For the text-containing cell, return its midpoint in (X, Y) coordinate format. 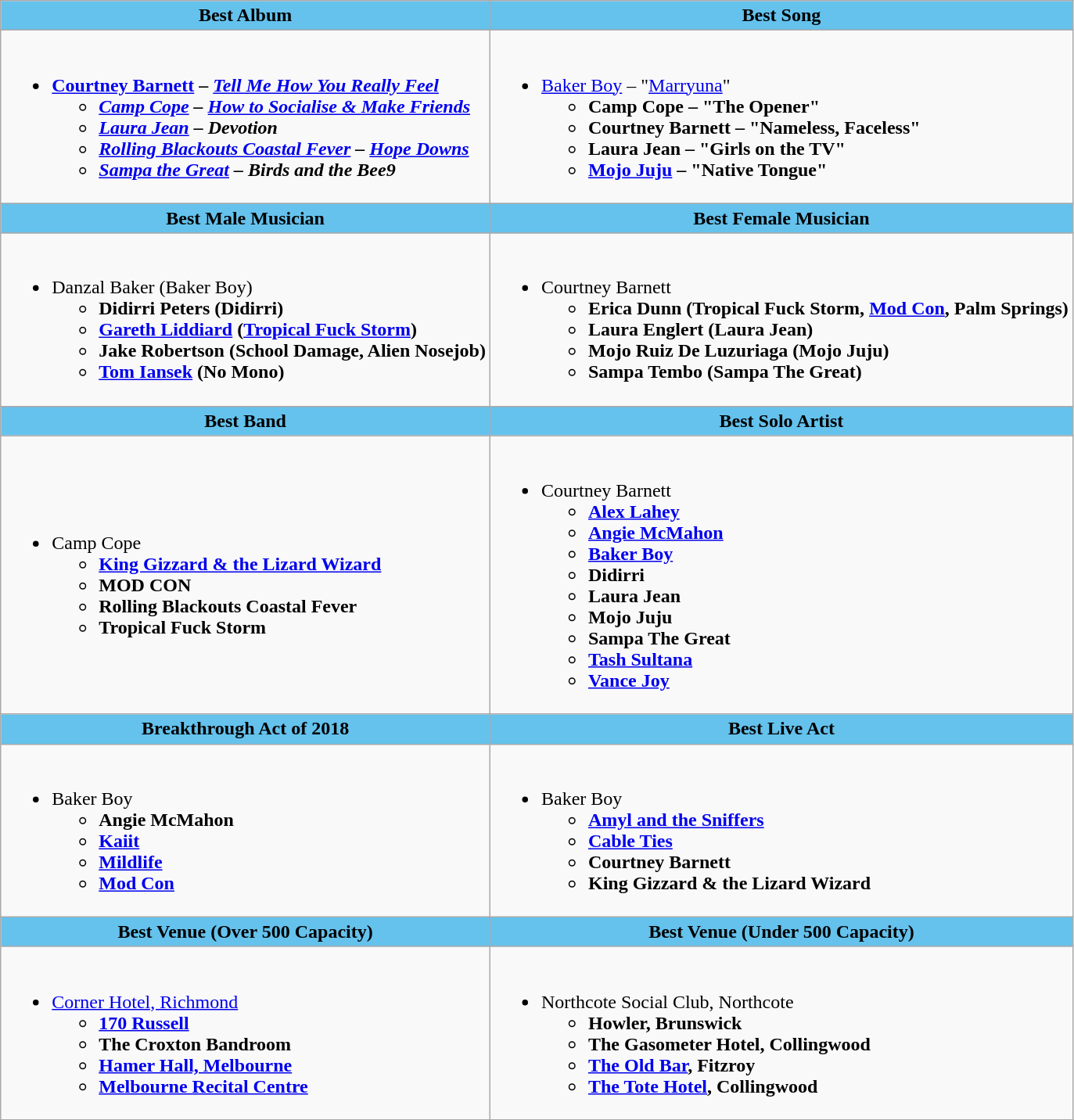
Baker Boy – "Marryuna"Camp Cope – "The Opener"Courtney Barnett – "Nameless, Faceless"Laura Jean – "Girls on the TV"Mojo Juju – "Native Tongue" (781, 117)
Baker BoyAngie McMahonKaiitMildlifeMod Con (246, 831)
Baker BoyAmyl and the SniffersCable TiesCourtney BarnettKing Gizzard & the Lizard Wizard (781, 831)
Best Solo Artist (781, 421)
Best Venue (Under 500 Capacity) (781, 932)
Breakthrough Act of 2018 (246, 729)
Best Live Act (781, 729)
Corner Hotel, Richmond170 RussellThe Croxton BandroomHamer Hall, MelbourneMelbourne Recital Centre (246, 1032)
Best Band (246, 421)
Best Song (781, 16)
Best Album (246, 16)
Best Venue (Over 500 Capacity) (246, 932)
Camp CopeKing Gizzard & the Lizard WizardMOD CONRolling Blackouts Coastal FeverTropical Fuck Storm (246, 575)
Best Female Musician (781, 218)
Courtney BarnettAlex LaheyAngie McMahonBaker BoyDidirriLaura JeanMojo JujuSampa The GreatTash SultanaVance Joy (781, 575)
Northcote Social Club, NorthcoteHowler, BrunswickThe Gasometer Hotel, CollingwoodThe Old Bar, FitzroyThe Tote Hotel, Collingwood (781, 1032)
Best Male Musician (246, 218)
